Output the [X, Y] coordinate of the center of the cell containing the given text.  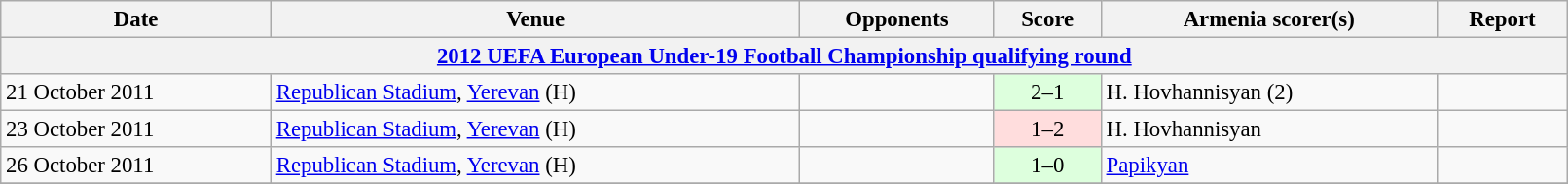
Date [136, 19]
Papikyan [1269, 166]
21 October 2011 [136, 92]
1–0 [1047, 166]
Report [1503, 19]
H. Hovhannisyan (2) [1269, 92]
Opponents [897, 19]
1–2 [1047, 129]
H. Hovhannisyan [1269, 129]
Score [1047, 19]
Venue [535, 19]
23 October 2011 [136, 129]
26 October 2011 [136, 166]
2–1 [1047, 92]
Armenia scorer(s) [1269, 19]
2012 UEFA European Under-19 Football Championship qualifying round [784, 56]
